Output the (x, y) coordinate of the center of the cell containing the given text.  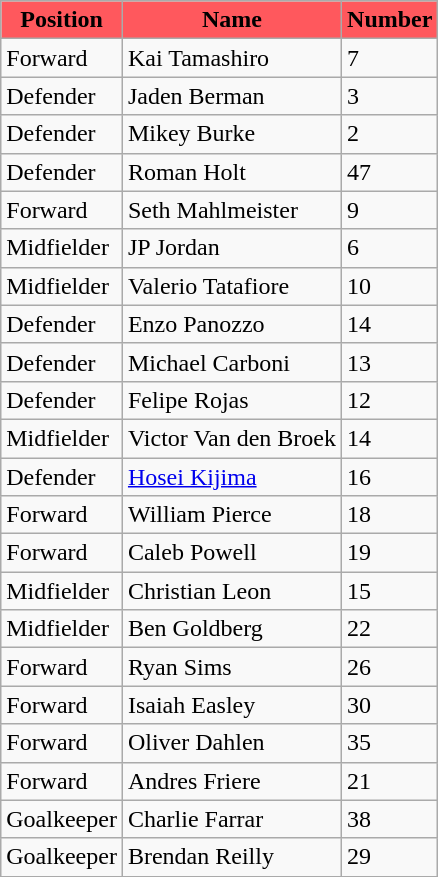
Mikey Burke (232, 134)
22 (390, 629)
Name (232, 20)
38 (390, 819)
2 (390, 134)
3 (390, 96)
Isaiah Easley (232, 705)
Roman Holt (232, 172)
Number (390, 20)
Enzo Panozzo (232, 324)
JP Jordan (232, 248)
21 (390, 781)
9 (390, 210)
William Pierce (232, 515)
Oliver Dahlen (232, 743)
Kai Tamashiro (232, 58)
29 (390, 857)
19 (390, 553)
Ryan Sims (232, 667)
Hosei Kijima (232, 477)
Felipe Rojas (232, 400)
Caleb Powell (232, 553)
15 (390, 591)
26 (390, 667)
Jaden Berman (232, 96)
Christian Leon (232, 591)
12 (390, 400)
35 (390, 743)
Ben Goldberg (232, 629)
Victor Van den Broek (232, 438)
6 (390, 248)
16 (390, 477)
18 (390, 515)
Michael Carboni (232, 362)
Charlie Farrar (232, 819)
30 (390, 705)
10 (390, 286)
Position (62, 20)
Seth Mahlmeister (232, 210)
Andres Friere (232, 781)
Valerio Tatafiore (232, 286)
47 (390, 172)
Brendan Reilly (232, 857)
7 (390, 58)
13 (390, 362)
